Output the (X, Y) coordinate of the center of the cell containing the given text.  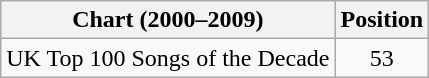
Chart (2000–2009) (168, 20)
53 (382, 58)
UK Top 100 Songs of the Decade (168, 58)
Position (382, 20)
